Capture the cell that displays the provided text and extract its (x, y) central coordinate. 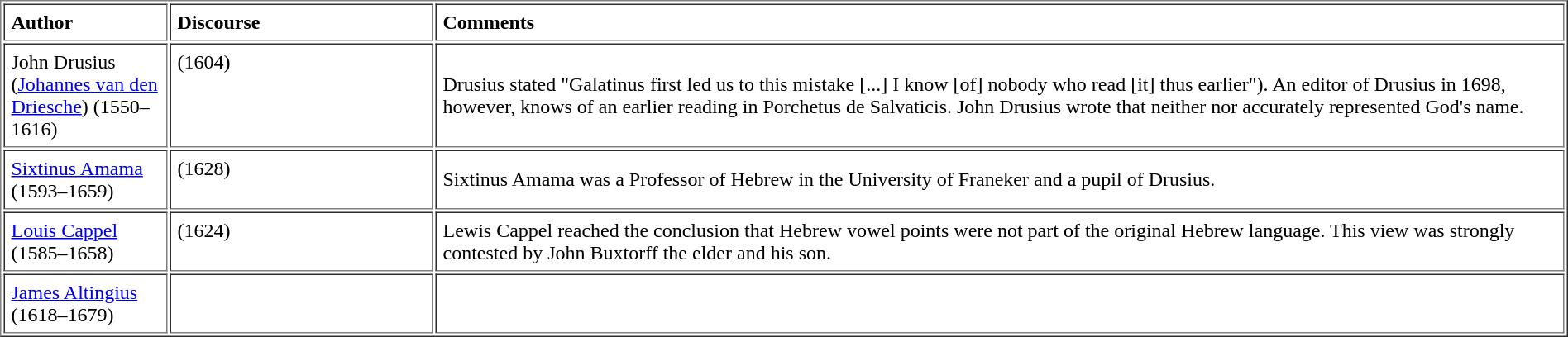
John Drusius (Johannes van den Driesche) (1550–1616) (85, 95)
James Altingius (1618–1679) (85, 304)
Discourse (302, 21)
(1628) (302, 180)
Sixtinus Amama (1593–1659) (85, 180)
Comments (999, 21)
Louis Cappel (1585–1658) (85, 241)
(1624) (302, 241)
Sixtinus Amama was a Professor of Hebrew in the University of Franeker and a pupil of Drusius. (999, 180)
Author (85, 21)
(1604) (302, 95)
